Extract the (X, Y) coordinate from the center of the cell holding the provided text.  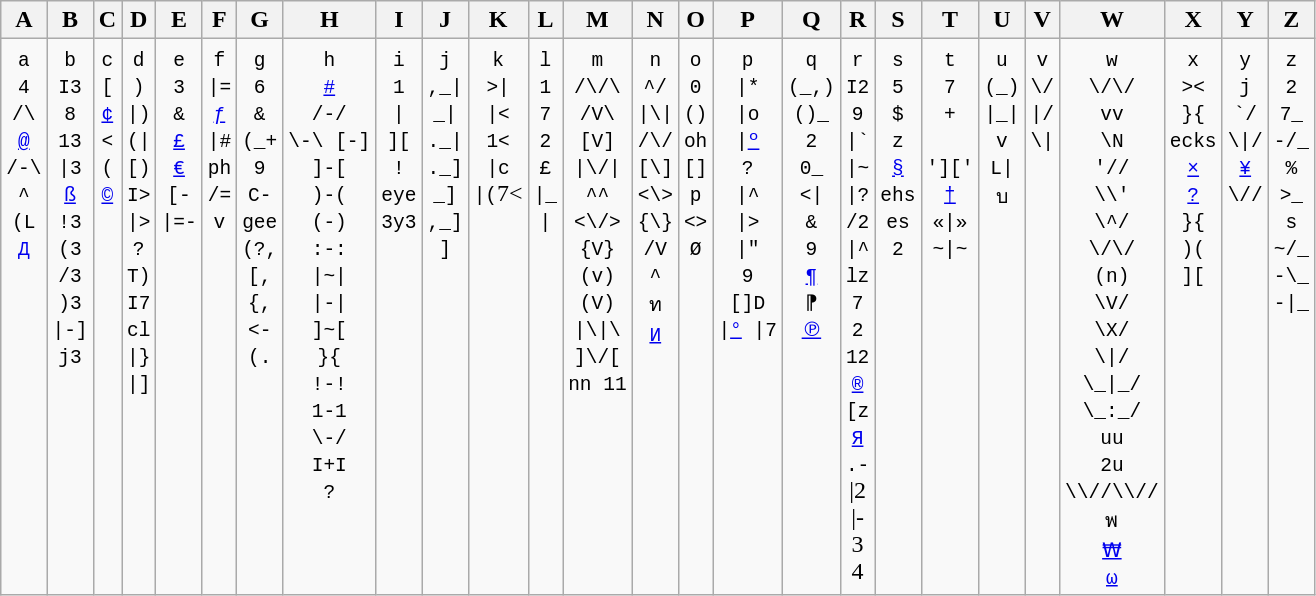
E (179, 20)
q (_,) ()_ 2 0_ <| & 9 ¶ ⁋ ℗ (811, 317)
g 6 & (_+ 9 C- gee (?, [, {, <- (. (260, 317)
r I2 9 |` |~ |? /2 |^ lz 7 2 12 ® [z Я .- |2 |-3 4 (857, 317)
y j `/ \|/ ¥ \// (1245, 317)
V (1042, 20)
u (_) |_| v L| บ (1002, 317)
L (545, 20)
s 5 $ z § ehs es 2 (898, 317)
k >| |< 1< |c |(7< (498, 317)
U (1002, 20)
w \/\/ vv \N '// \\' \^/ \/\/ (n) \V/ \X/ \|/ \_|_/ \_:_/ uu 2u \\//\\// พ ₩ ω (1112, 317)
e 3 & £ € [- |=- (179, 317)
M (598, 20)
x >< }{ ecks × ? }{ )( ][ (1193, 317)
Y (1245, 20)
Q (811, 20)
Z (1291, 20)
G (260, 20)
X (1193, 20)
d ) |) (| [) I> |> ? T) I7 cl |} |] (139, 317)
f |= ƒ |# ph /= v (219, 317)
S (898, 20)
l 1 7 2 £ |_ | (545, 317)
T (950, 20)
t 7 + '][' † «|» ~|~ (950, 317)
c [ ¢ < ( © (107, 317)
p |* |o |º ? |^ |> |" 9 []D |° |7 (748, 317)
F (219, 20)
C (107, 20)
z 2 7_ -/_ % >_ s ~/_ -\_ -|_ (1291, 317)
I (399, 20)
H (330, 20)
b I3 8 13 |3 ß !3 (3 /3 )3 |-] j3 (70, 317)
N (655, 20)
O (695, 20)
D (139, 20)
R (857, 20)
v \/ |/ \| (1042, 317)
a 4 /\ @ /-\ ^ (L Д (24, 317)
A (24, 20)
m /\/\ /V\ [V] |\/| ^^ <\/> {V} (v) (V) |\|\ ]\/[ nn 11 (598, 317)
J (445, 20)
j ,_| _| ._| ._] _] ,_] ] (445, 317)
W (1112, 20)
B (70, 20)
K (498, 20)
h # /-/ \-\ [-] ]-[ )-( (-) :-: |~| |-| ]~[ }{ !-! 1-1 \-/ I+I ? (330, 317)
P (748, 20)
o 0 () oh [] p <> Ø (695, 317)
i 1 | ][ ! eye 3y3 (399, 317)
n ^/ |\| /\/ [\] <\> {\} /V ^ ท И (655, 317)
